Search for the cell housing the specified text and yield its (X, Y) center coordinate. 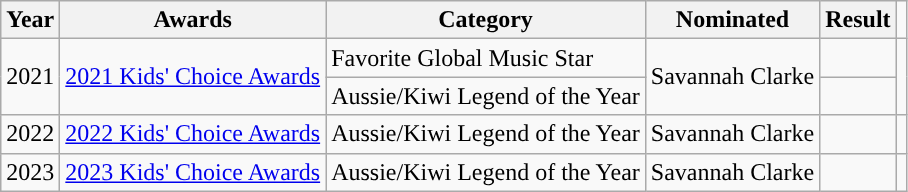
2023 (30, 172)
Nominated (732, 20)
Category (486, 20)
Favorite Global Music Star (486, 58)
2022 (30, 134)
2021 Kids' Choice Awards (193, 77)
Result (858, 20)
2022 Kids' Choice Awards (193, 134)
2021 (30, 77)
2023 Kids' Choice Awards (193, 172)
Awards (193, 20)
Year (30, 20)
